Determine the (X, Y) coordinate at the center of the cell enclosing the given text.  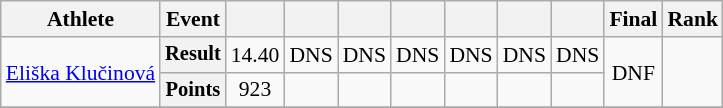
14.40 (256, 55)
Result (193, 55)
923 (256, 90)
DNF (633, 72)
Event (193, 19)
Final (633, 19)
Points (193, 90)
Athlete (80, 19)
Rank (692, 19)
Eliška Klučinová (80, 72)
